Extract the [X, Y] coordinate from the center of the cell holding the provided text.  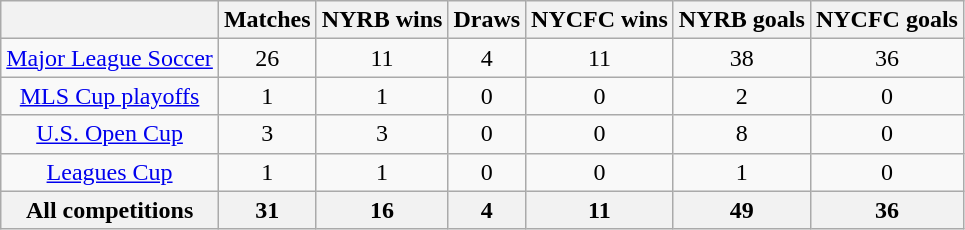
49 [742, 210]
NYRB goals [742, 20]
16 [382, 210]
U.S. Open Cup [110, 134]
8 [742, 134]
31 [267, 210]
MLS Cup playoffs [110, 96]
Major League Soccer [110, 58]
All competitions [110, 210]
Draws [487, 20]
Leagues Cup [110, 172]
26 [267, 58]
38 [742, 58]
Matches [267, 20]
2 [742, 96]
NYCFC wins [600, 20]
NYCFC goals [886, 20]
NYRB wins [382, 20]
